Search for the cell housing the specified text and yield its (x, y) center coordinate. 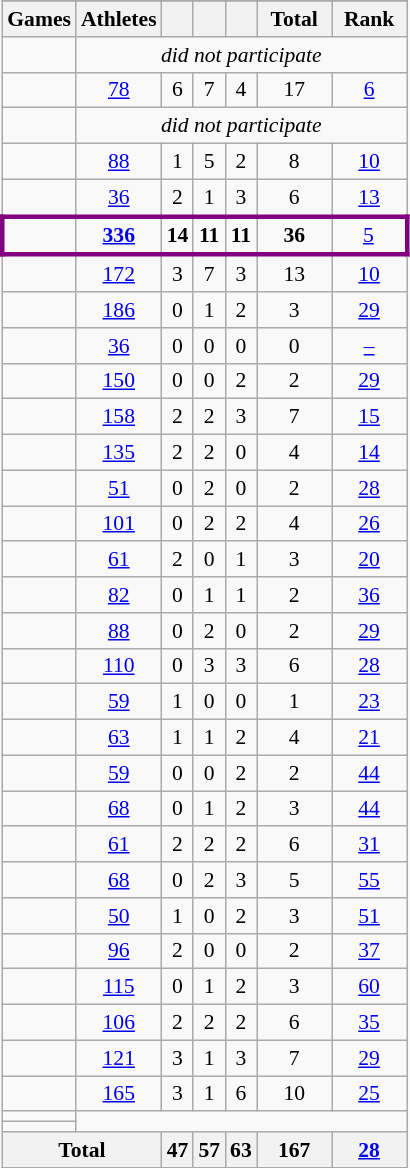
150 (119, 381)
50 (119, 916)
60 (370, 987)
101 (119, 524)
78 (119, 90)
115 (119, 987)
31 (370, 845)
82 (119, 595)
Rank (370, 19)
135 (119, 453)
165 (119, 1094)
186 (119, 310)
23 (370, 702)
57 (209, 1150)
20 (370, 560)
17 (294, 90)
25 (370, 1094)
Games (39, 19)
158 (119, 417)
55 (370, 880)
21 (370, 738)
8 (294, 162)
110 (119, 666)
167 (294, 1150)
– (370, 346)
26 (370, 524)
15 (370, 417)
Athletes (119, 19)
106 (119, 1023)
96 (119, 951)
37 (370, 951)
121 (119, 1058)
47 (178, 1150)
336 (119, 236)
35 (370, 1023)
172 (119, 274)
